From the cell containing the given text, extract its center point as [X, Y] coordinate. 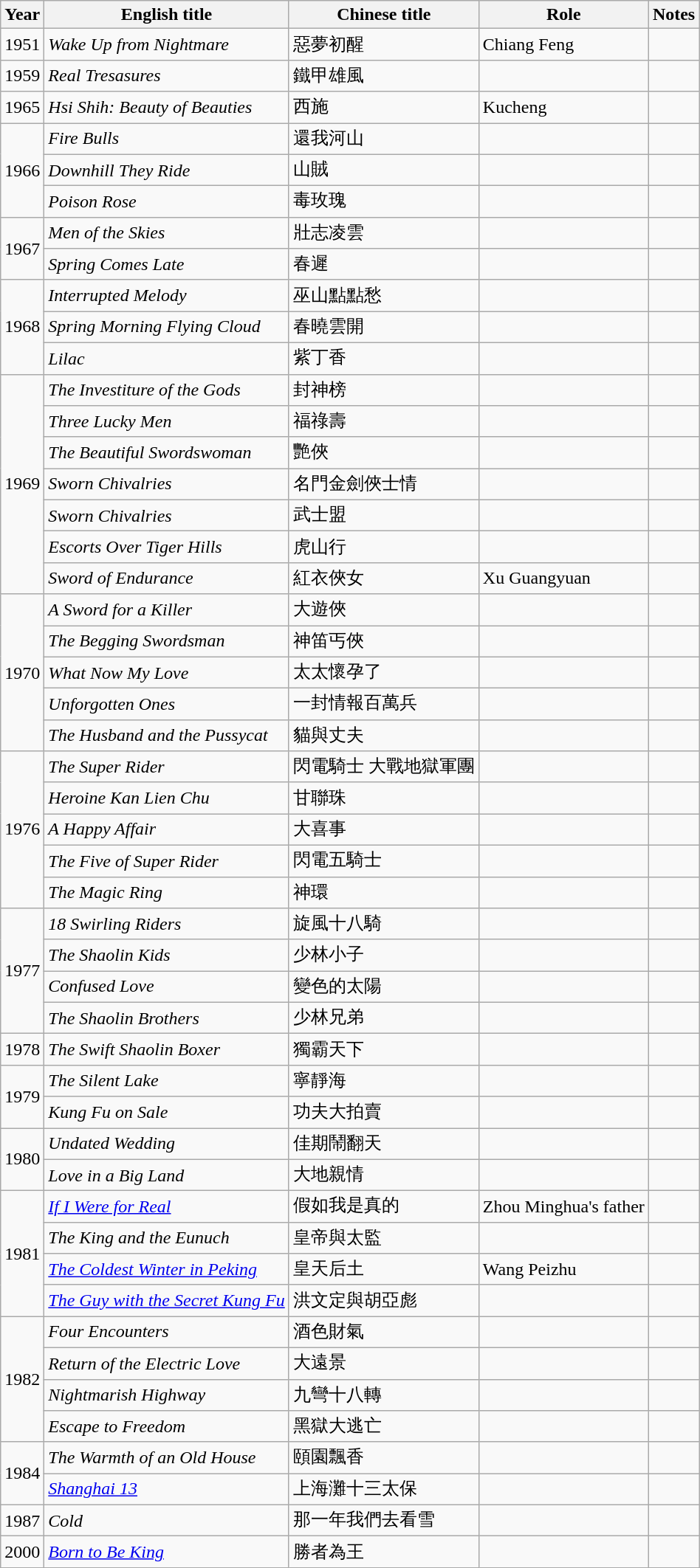
1978 [22, 1049]
Unforgotten Ones [167, 704]
1970 [22, 673]
What Now My Love [167, 673]
九彎十八轉 [384, 1395]
1951 [22, 44]
18 Swirling Riders [167, 924]
貓與丈夫 [384, 735]
Wake Up from Nightmare [167, 44]
山賊 [384, 170]
The Shaolin Brothers [167, 1018]
虎山行 [384, 548]
神笛丐俠 [384, 642]
1977 [22, 971]
The Five of Super Rider [167, 860]
Four Encounters [167, 1333]
西施 [384, 108]
Real Tresasures [167, 75]
1967 [22, 248]
Wang Peizhu [563, 1269]
閃電騎士 大戰地獄軍團 [384, 767]
Poison Rose [167, 202]
Year [22, 15]
封神榜 [384, 390]
神環 [384, 893]
變色的太陽 [384, 987]
The Coldest Winter in Peking [167, 1269]
閃電五騎士 [384, 860]
甘聯珠 [384, 798]
酒色財氣 [384, 1333]
Born to Be King [167, 1553]
Shanghai 13 [167, 1489]
頤園飄香 [384, 1458]
Kung Fu on Sale [167, 1113]
黑獄大逃亡 [384, 1427]
壯志凌雲 [384, 233]
The Shaolin Kids [167, 955]
The Super Rider [167, 767]
Spring Comes Late [167, 264]
If I Were for Real [167, 1207]
獨霸天下 [384, 1049]
武士盟 [384, 515]
春曉雲開 [384, 328]
1968 [22, 327]
The Swift Shaolin Boxer [167, 1049]
大遠景 [384, 1364]
The Begging Swordsman [167, 642]
毒玫瑰 [384, 202]
A Sword for a Killer [167, 609]
The Investiture of the Gods [167, 390]
Heroine Kan Lien Chu [167, 798]
皇天后土 [384, 1269]
1965 [22, 108]
1979 [22, 1096]
English title [167, 15]
Undated Wedding [167, 1144]
巫山點點愁 [384, 295]
太太懷孕了 [384, 673]
1966 [22, 170]
那一年我們去看雪 [384, 1520]
少林小子 [384, 955]
Three Lucky Men [167, 422]
Escape to Freedom [167, 1427]
The Beautiful Swordswoman [167, 453]
2000 [22, 1553]
Hsi Shih: Beauty of Beauties [167, 108]
Chiang Feng [563, 44]
1987 [22, 1520]
Nightmarish Highway [167, 1395]
1969 [22, 484]
The King and the Eunuch [167, 1238]
寧靜海 [384, 1080]
Men of the Skies [167, 233]
少林兄弟 [384, 1018]
1982 [22, 1379]
皇帝與太監 [384, 1238]
Notes [673, 15]
福祿壽 [384, 422]
Fire Bulls [167, 139]
大喜事 [384, 829]
Role [563, 15]
Escorts Over Tiger Hills [167, 548]
Zhou Minghua's father [563, 1207]
假如我是真的 [384, 1207]
大遊俠 [384, 609]
佳期鬧翻天 [384, 1144]
Kucheng [563, 108]
1981 [22, 1254]
鐵甲雄風 [384, 75]
紫丁香 [384, 359]
The Warmth of an Old House [167, 1458]
Love in a Big Land [167, 1175]
Interrupted Melody [167, 295]
The Guy with the Secret Kung Fu [167, 1300]
名門金劍俠士情 [384, 484]
Lilac [167, 359]
洪文定與胡亞彪 [384, 1300]
Spring Morning Flying Cloud [167, 328]
艷俠 [384, 453]
Confused Love [167, 987]
1980 [22, 1158]
A Happy Affair [167, 829]
The Silent Lake [167, 1080]
Return of the Electric Love [167, 1364]
Sword of Endurance [167, 578]
1976 [22, 829]
The Husband and the Pussycat [167, 735]
一封情報百萬兵 [384, 704]
上海灘十三太保 [384, 1489]
The Magic Ring [167, 893]
惡夢初醒 [384, 44]
Cold [167, 1520]
1959 [22, 75]
Xu Guangyuan [563, 578]
Chinese title [384, 15]
還我河山 [384, 139]
春遲 [384, 264]
Downhill They Ride [167, 170]
旋風十八騎 [384, 924]
1984 [22, 1473]
紅衣俠女 [384, 578]
勝者為王 [384, 1553]
大地親情 [384, 1175]
功夫大拍賣 [384, 1113]
